From the cell containing the given text, extract its center point as (X, Y) coordinate. 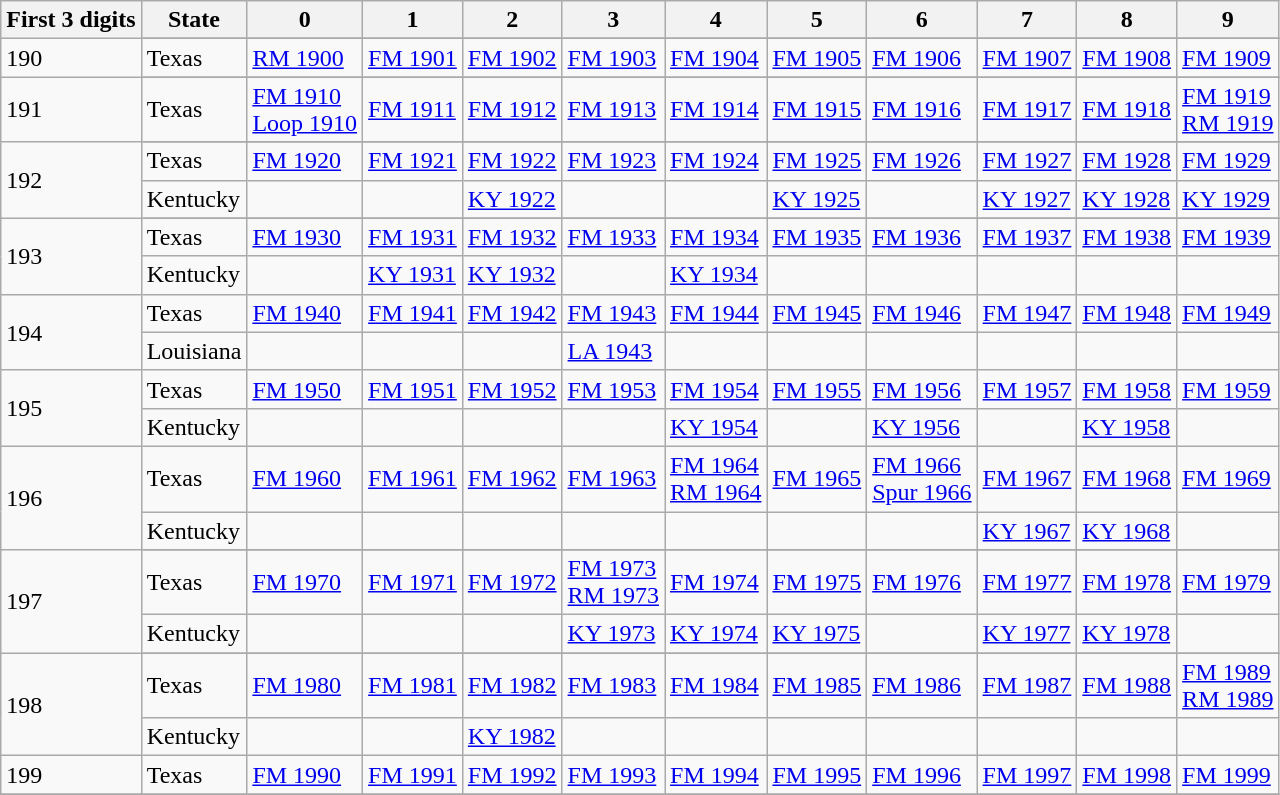
FM 1920 (305, 161)
KY 1922 (512, 199)
FM 1981 (413, 686)
FM 1952 (512, 389)
KY 1927 (1027, 199)
FM 1966Spur 1966 (922, 478)
FM 1979 (1228, 582)
FM 1956 (922, 389)
FM 1975 (817, 582)
191 (71, 110)
FM 1918 (1127, 110)
FM 1978 (1127, 582)
5 (817, 20)
FM 1909 (1228, 58)
FM 1958 (1127, 389)
FM 1928 (1127, 161)
LA 1943 (613, 351)
FM 1998 (1127, 775)
FM 1989RM 1989 (1228, 686)
FM 1957 (1027, 389)
FM 1991 (413, 775)
FM 1985 (817, 686)
KY 1932 (512, 275)
KY 1958 (1127, 427)
FM 1973RM 1973 (613, 582)
FM 1915 (817, 110)
KY 1931 (413, 275)
KY 1934 (715, 275)
FM 1983 (613, 686)
Louisiana (194, 351)
FM 1987 (1027, 686)
0 (305, 20)
FM 1992 (512, 775)
FM 1905 (817, 58)
FM 1937 (1027, 237)
199 (71, 775)
FM 1923 (613, 161)
FM 1963 (613, 478)
FM 1901 (413, 58)
KY 1973 (613, 634)
State (194, 20)
FM 1938 (1127, 237)
FM 1931 (413, 237)
FM 1904 (715, 58)
KY 1929 (1228, 199)
FM 1913 (613, 110)
FM 1932 (512, 237)
FM 1976 (922, 582)
FM 1936 (922, 237)
KY 1974 (715, 634)
193 (71, 256)
FM 1955 (817, 389)
FM 1930 (305, 237)
FM 1914 (715, 110)
FM 1967 (1027, 478)
FM 1922 (512, 161)
190 (71, 58)
FM 1944 (715, 313)
FM 1948 (1127, 313)
8 (1127, 20)
KY 1967 (1027, 531)
KY 1968 (1127, 531)
FM 1951 (413, 389)
KY 1954 (715, 427)
FM 1912 (512, 110)
FM 1906 (922, 58)
2 (512, 20)
FM 1934 (715, 237)
FM 1982 (512, 686)
197 (71, 602)
FM 1917 (1027, 110)
FM 1943 (613, 313)
FM 1941 (413, 313)
FM 1995 (817, 775)
FM 1968 (1127, 478)
KY 1982 (512, 737)
FM 1902 (512, 58)
RM 1900 (305, 58)
FM 1926 (922, 161)
KY 1978 (1127, 634)
195 (71, 408)
FM 1964RM 1964 (715, 478)
FM 1933 (613, 237)
KY 1977 (1027, 634)
FM 1942 (512, 313)
FM 1925 (817, 161)
198 (71, 704)
6 (922, 20)
FM 1965 (817, 478)
KY 1956 (922, 427)
FM 1974 (715, 582)
FM 1945 (817, 313)
FM 1977 (1027, 582)
FM 1927 (1027, 161)
FM 1959 (1228, 389)
FM 1993 (613, 775)
FM 1969 (1228, 478)
FM 1929 (1228, 161)
1 (413, 20)
FM 1984 (715, 686)
FM 1980 (305, 686)
3 (613, 20)
First 3 digits (71, 20)
FM 1911 (413, 110)
FM 1935 (817, 237)
FM 1996 (922, 775)
FM 1940 (305, 313)
FM 1910Loop 1910 (305, 110)
FM 1962 (512, 478)
192 (71, 180)
FM 1919RM 1919 (1228, 110)
FM 1908 (1127, 58)
FM 1916 (922, 110)
FM 1994 (715, 775)
4 (715, 20)
FM 1970 (305, 582)
FM 1903 (613, 58)
FM 1960 (305, 478)
FM 1947 (1027, 313)
FM 1907 (1027, 58)
FM 1988 (1127, 686)
KY 1975 (817, 634)
KY 1928 (1127, 199)
196 (71, 498)
FM 1949 (1228, 313)
FM 1954 (715, 389)
FM 1939 (1228, 237)
FM 1946 (922, 313)
FM 1972 (512, 582)
FM 1950 (305, 389)
FM 1986 (922, 686)
FM 1961 (413, 478)
FM 1999 (1228, 775)
FM 1997 (1027, 775)
9 (1228, 20)
KY 1925 (817, 199)
194 (71, 332)
FM 1924 (715, 161)
FM 1921 (413, 161)
FM 1990 (305, 775)
7 (1027, 20)
FM 1953 (613, 389)
FM 1971 (413, 582)
